Scan for the cell matching the given text and deliver its (x, y) coordinate at center. 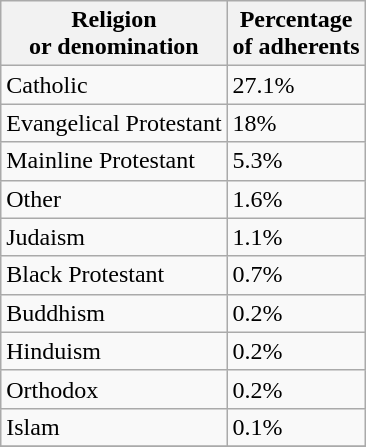
0.1% (296, 427)
Religionor denomination (114, 34)
1.1% (296, 237)
Orthodox (114, 389)
18% (296, 123)
Catholic (114, 85)
Mainline Protestant (114, 161)
Buddhism (114, 313)
Evangelical Protestant (114, 123)
5.3% (296, 161)
27.1% (296, 85)
Black Protestant (114, 275)
1.6% (296, 199)
Hinduism (114, 351)
Judaism (114, 237)
Percentage of adherents (296, 34)
0.7% (296, 275)
Islam (114, 427)
Other (114, 199)
